Scan for the cell matching the given text and deliver its [x, y] coordinate at center. 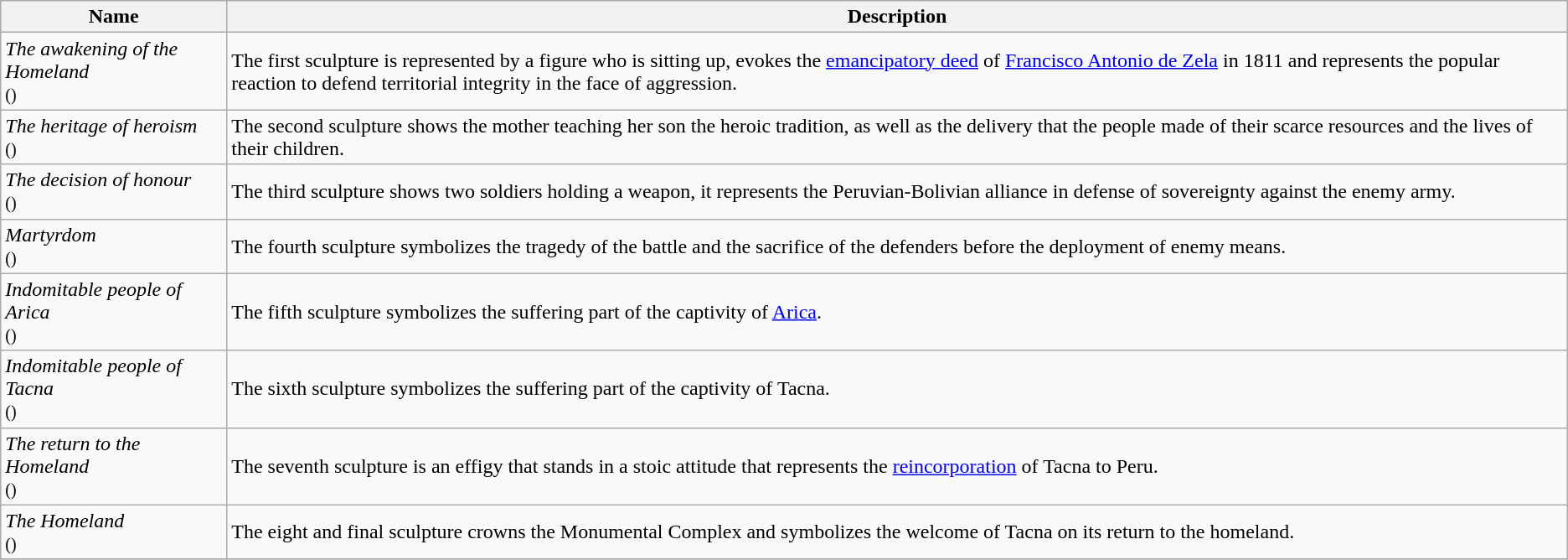
The return to the Homeland() [114, 466]
Martyrdom() [114, 246]
The sixth sculpture symbolizes the suffering part of the captivity of Tacna. [897, 389]
The Homeland() [114, 531]
The eight and final sculpture crowns the Monumental Complex and symbolizes the welcome of Tacna on its return to the homeland. [897, 531]
Indomitable people of Tacna() [114, 389]
The fourth sculpture symbolizes the tragedy of the battle and the sacrifice of the defenders before the deployment of enemy means. [897, 246]
The awakening of the Homeland() [114, 71]
The heritage of heroism() [114, 137]
The seventh sculpture is an effigy that stands in a stoic attitude that represents the reincorporation of Tacna to Peru. [897, 466]
Indomitable people of Arica() [114, 312]
The fifth sculpture symbolizes the suffering part of the captivity of Arica. [897, 312]
The decision of honour() [114, 191]
Description [897, 17]
Name [114, 17]
